Detect which cell encompasses the target text, then output its [X, Y] center coordinate. 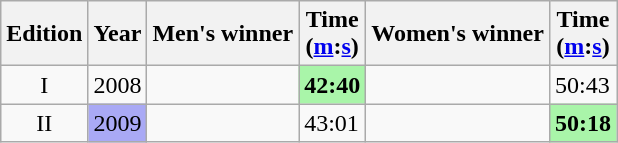
42:40 [332, 85]
Year [118, 34]
50:43 [582, 85]
43:01 [332, 123]
I [44, 85]
Men's winner [223, 34]
50:18 [582, 123]
Edition [44, 34]
2009 [118, 123]
2008 [118, 85]
Women's winner [458, 34]
II [44, 123]
